Detect which cell encompasses the target text, then output its [X, Y] center coordinate. 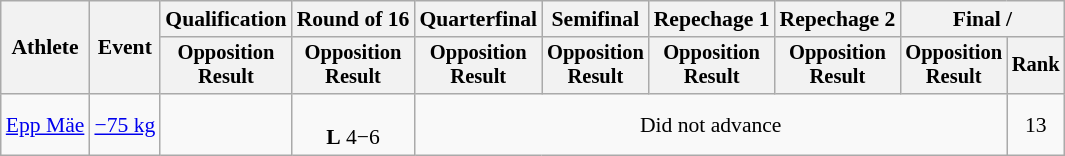
Epp Mäe [46, 124]
Round of 16 [354, 19]
L 4−6 [354, 124]
−75 kg [124, 124]
Quarterfinal [478, 19]
Final / [982, 19]
Athlete [46, 48]
Repechage 1 [712, 19]
Did not advance [710, 124]
Event [124, 48]
Rank [1036, 66]
Semifinal [596, 19]
13 [1036, 124]
Repechage 2 [838, 19]
Qualification [226, 19]
